Extract the [X, Y] coordinate from the center of the cell holding the provided text.  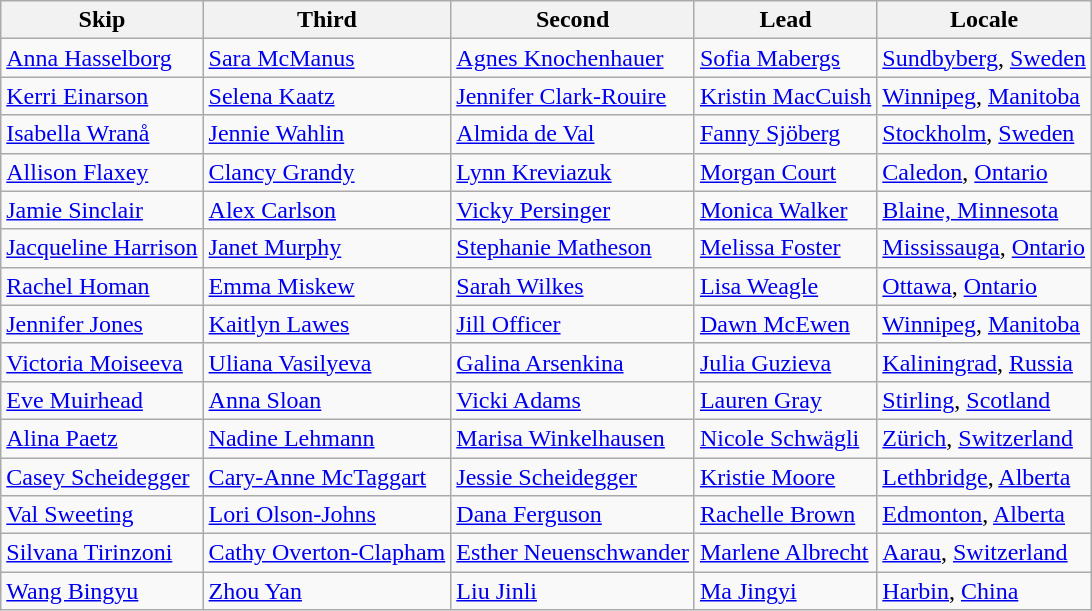
Jacqueline Harrison [102, 248]
Nicole Schwägli [785, 438]
Marisa Winkelhausen [573, 438]
Galina Arsenkina [573, 362]
Lethbridge, Alberta [984, 477]
Kristie Moore [785, 477]
Silvana Tirinzoni [102, 553]
Liu Jinli [573, 591]
Uliana Vasilyeva [327, 362]
Isabella Wranå [102, 134]
Janet Murphy [327, 248]
Edmonton, Alberta [984, 515]
Aarau, Switzerland [984, 553]
Julia Guzieva [785, 362]
Vicki Adams [573, 400]
Casey Scheidegger [102, 477]
Emma Miskew [327, 286]
Kaliningrad, Russia [984, 362]
Sarah Wilkes [573, 286]
Allison Flaxey [102, 172]
Selena Kaatz [327, 96]
Dawn McEwen [785, 324]
Kaitlyn Lawes [327, 324]
Caledon, Ontario [984, 172]
Melissa Foster [785, 248]
Victoria Moiseeva [102, 362]
Sofia Mabergs [785, 58]
Clancy Grandy [327, 172]
Sara McManus [327, 58]
Alex Carlson [327, 210]
Mississauga, Ontario [984, 248]
Kerri Einarson [102, 96]
Skip [102, 20]
Stirling, Scotland [984, 400]
Second [573, 20]
Blaine, Minnesota [984, 210]
Anna Hasselborg [102, 58]
Lisa Weagle [785, 286]
Monica Walker [785, 210]
Harbin, China [984, 591]
Alina Paetz [102, 438]
Esther Neuenschwander [573, 553]
Rachel Homan [102, 286]
Zhou Yan [327, 591]
Jessie Scheidegger [573, 477]
Fanny Sjöberg [785, 134]
Agnes Knochenhauer [573, 58]
Wang Bingyu [102, 591]
Ottawa, Ontario [984, 286]
Dana Ferguson [573, 515]
Eve Muirhead [102, 400]
Third [327, 20]
Cary-Anne McTaggart [327, 477]
Stephanie Matheson [573, 248]
Almida de Val [573, 134]
Jennifer Clark-Rouire [573, 96]
Lauren Gray [785, 400]
Val Sweeting [102, 515]
Rachelle Brown [785, 515]
Vicky Persinger [573, 210]
Lynn Kreviazuk [573, 172]
Zürich, Switzerland [984, 438]
Jennifer Jones [102, 324]
Jamie Sinclair [102, 210]
Stockholm, Sweden [984, 134]
Sundbyberg, Sweden [984, 58]
Jill Officer [573, 324]
Nadine Lehmann [327, 438]
Morgan Court [785, 172]
Locale [984, 20]
Jennie Wahlin [327, 134]
Lori Olson-Johns [327, 515]
Anna Sloan [327, 400]
Kristin MacCuish [785, 96]
Marlene Albrecht [785, 553]
Cathy Overton-Clapham [327, 553]
Lead [785, 20]
Ma Jingyi [785, 591]
